For the text-containing cell, return its midpoint in [x, y] coordinate format. 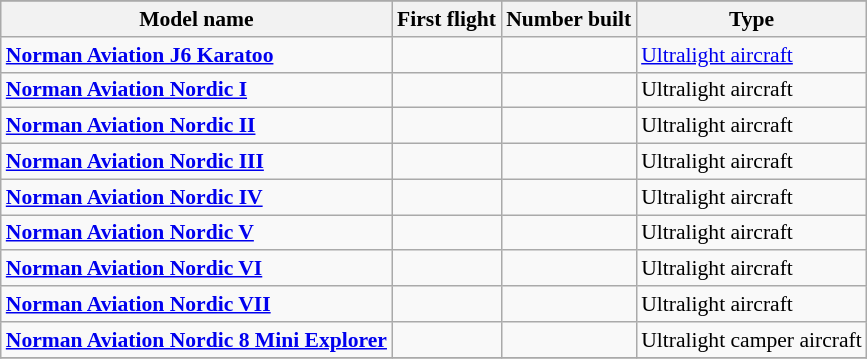
Norman Aviation Nordic I [196, 90]
Type [752, 19]
Norman Aviation Nordic V [196, 233]
First flight [446, 19]
Norman Aviation Nordic II [196, 126]
Norman Aviation Nordic VII [196, 304]
Number built [568, 19]
Ultralight camper aircraft [752, 340]
Norman Aviation Nordic III [196, 162]
Model name [196, 19]
Norman Aviation Nordic IV [196, 197]
Norman Aviation J6 Karatoo [196, 55]
Norman Aviation Nordic 8 Mini Explorer [196, 340]
Norman Aviation Nordic VI [196, 269]
